Provide the (X, Y) coordinate of the cell's center where the given text is located.  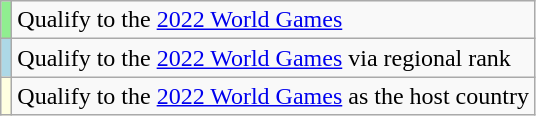
Qualify to the 2022 World Games via regional rank (274, 58)
Qualify to the 2022 World Games as the host country (274, 96)
Qualify to the 2022 World Games (274, 20)
